Find where the given text appears and provide that cell's center as [x, y] coordinate. 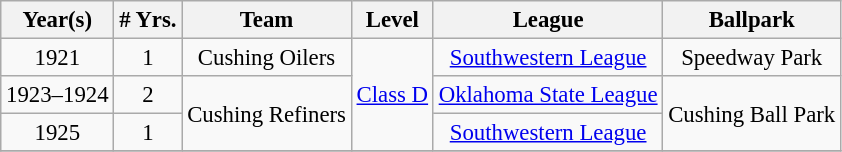
Ballpark [752, 20]
1923–1924 [58, 95]
1921 [58, 58]
Cushing Oilers [266, 58]
Year(s) [58, 20]
Team [266, 20]
Cushing Refiners [266, 114]
Cushing Ball Park [752, 114]
Oklahoma State League [548, 95]
League [548, 20]
Level [392, 20]
2 [148, 95]
Speedway Park [752, 58]
Class D [392, 96]
1925 [58, 133]
# Yrs. [148, 20]
